Return (x, y) of the center of cell containing provided text 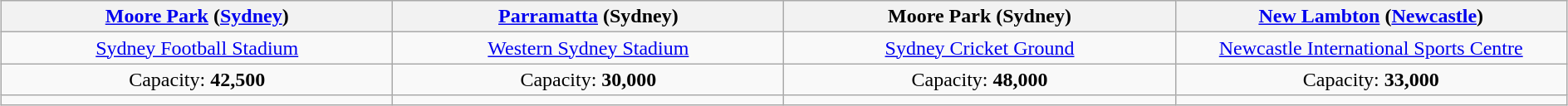
Sydney Football Stadium (198, 48)
Capacity: 48,000 (980, 79)
Western Sydney Stadium (588, 48)
New Lambton (Newcastle) (1370, 17)
Parramatta (Sydney) (588, 17)
Capacity: 42,500 (198, 79)
Newcastle International Sports Centre (1370, 48)
Sydney Cricket Ground (980, 48)
Capacity: 30,000 (588, 79)
Capacity: 33,000 (1370, 79)
